Return the [X, Y] coordinate for the center point of the cell that contains the specified text.  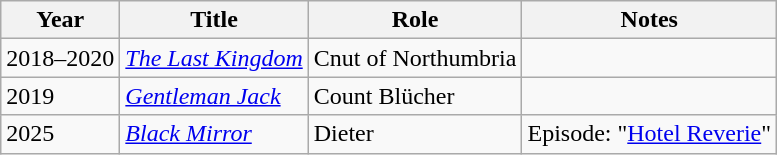
2018–2020 [60, 58]
The Last Kingdom [214, 58]
Black Mirror [214, 134]
Year [60, 20]
Count Blücher [415, 96]
Episode: "Hotel Reverie" [650, 134]
Role [415, 20]
2025 [60, 134]
Cnut of Northumbria [415, 58]
2019 [60, 96]
Title [214, 20]
Notes [650, 20]
Dieter [415, 134]
Gentleman Jack [214, 96]
